Determine the (x, y) coordinate at the center of the cell enclosing the given text.  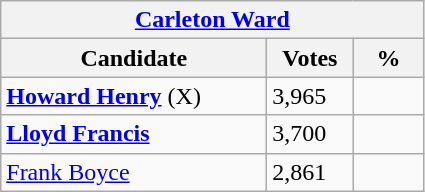
% (388, 58)
3,700 (310, 134)
Frank Boyce (134, 172)
3,965 (310, 96)
Carleton Ward (212, 20)
Howard Henry (X) (134, 96)
Lloyd Francis (134, 134)
2,861 (310, 172)
Candidate (134, 58)
Votes (310, 58)
